Provide the (X, Y) coordinate of the cell's center where the given text is located.  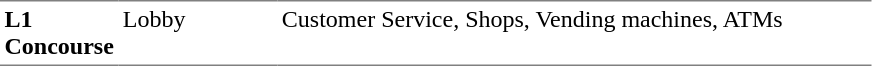
L1Concourse (59, 33)
Lobby (198, 33)
Customer Service, Shops, Vending machines, ATMs (574, 33)
